Scan for the cell matching the given text and deliver its [x, y] coordinate at center. 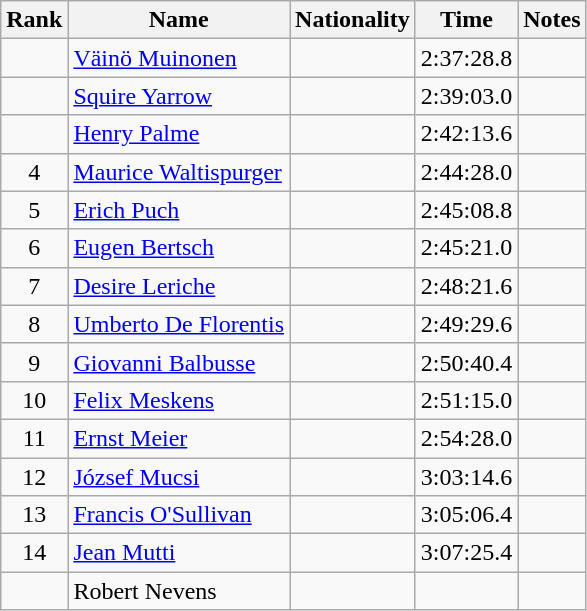
Name [179, 20]
Rank [34, 20]
10 [34, 400]
Giovanni Balbusse [179, 362]
8 [34, 324]
2:39:03.0 [466, 96]
2:37:28.8 [466, 58]
2:45:21.0 [466, 248]
Jean Mutti [179, 553]
11 [34, 438]
3:05:06.4 [466, 515]
5 [34, 210]
6 [34, 248]
Notes [552, 20]
Henry Palme [179, 134]
Francis O'Sullivan [179, 515]
2:54:28.0 [466, 438]
Maurice Waltispurger [179, 172]
Väinö Muinonen [179, 58]
Desire Leriche [179, 286]
József Mucsi [179, 477]
Umberto De Florentis [179, 324]
9 [34, 362]
2:49:29.6 [466, 324]
12 [34, 477]
Time [466, 20]
Robert Nevens [179, 591]
2:45:08.8 [466, 210]
2:51:15.0 [466, 400]
14 [34, 553]
Erich Puch [179, 210]
2:42:13.6 [466, 134]
2:44:28.0 [466, 172]
Squire Yarrow [179, 96]
4 [34, 172]
13 [34, 515]
Felix Meskens [179, 400]
Ernst Meier [179, 438]
3:07:25.4 [466, 553]
2:50:40.4 [466, 362]
Eugen Bertsch [179, 248]
7 [34, 286]
3:03:14.6 [466, 477]
Nationality [353, 20]
2:48:21.6 [466, 286]
